Determine the (X, Y) coordinate at the center of the cell enclosing the given text.  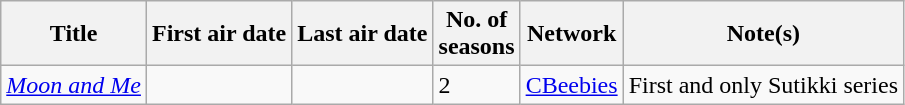
Last air date (362, 34)
Note(s) (763, 34)
Moon and Me (74, 85)
No. ofseasons (476, 34)
CBeebies (572, 85)
First air date (218, 34)
2 (476, 85)
Title (74, 34)
First and only Sutikki series (763, 85)
Network (572, 34)
